Return the (X, Y) coordinate for the center point of the cell that contains the specified text.  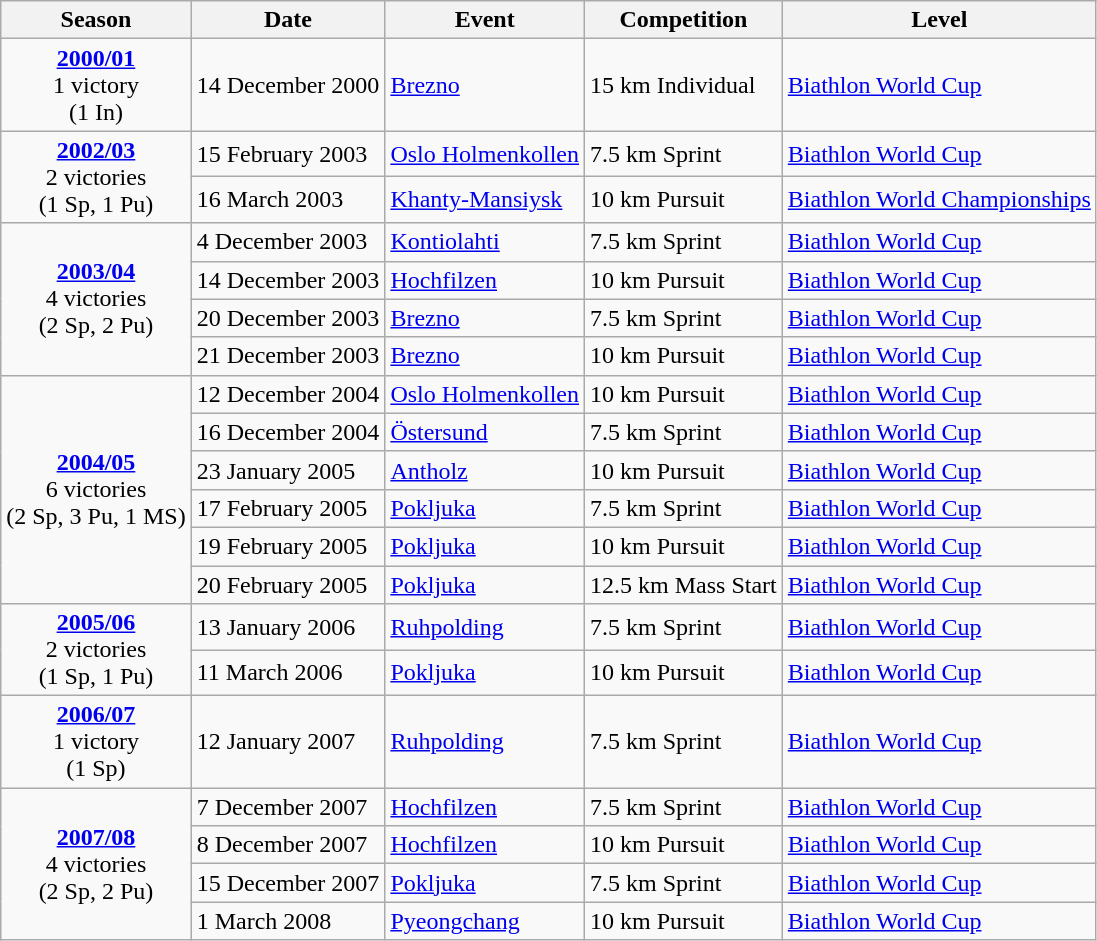
Pyeongchang (485, 921)
15 December 2007 (288, 883)
8 December 2007 (288, 845)
2005/06 2 victories (1 Sp, 1 Pu) (96, 650)
23 January 2005 (288, 470)
14 December 2003 (288, 280)
19 February 2005 (288, 546)
2007/08 4 victories (2 Sp, 2 Pu) (96, 864)
Season (96, 20)
2004/05 6 victories (2 Sp, 3 Pu, 1 MS) (96, 489)
2000/01 1 victory (1 In) (96, 85)
12.5 km Mass Start (684, 585)
Date (288, 20)
12 December 2004 (288, 394)
Khanty-Mansiysk (485, 200)
20 December 2003 (288, 318)
2003/04 4 victories (2 Sp, 2 Pu) (96, 299)
2006/07 1 victory (1 Sp) (96, 742)
Antholz (485, 470)
Event (485, 20)
2002/03 2 victories (1 Sp, 1 Pu) (96, 177)
1 March 2008 (288, 921)
13 January 2006 (288, 627)
14 December 2000 (288, 85)
Kontiolahti (485, 242)
21 December 2003 (288, 356)
20 February 2005 (288, 585)
12 January 2007 (288, 742)
7 December 2007 (288, 807)
16 March 2003 (288, 200)
17 February 2005 (288, 508)
16 December 2004 (288, 432)
11 March 2006 (288, 673)
Östersund (485, 432)
15 February 2003 (288, 154)
15 km Individual (684, 85)
Level (939, 20)
Biathlon World Championships (939, 200)
4 December 2003 (288, 242)
Competition (684, 20)
